Find where the given text appears and provide that cell's center as (x, y) coordinate. 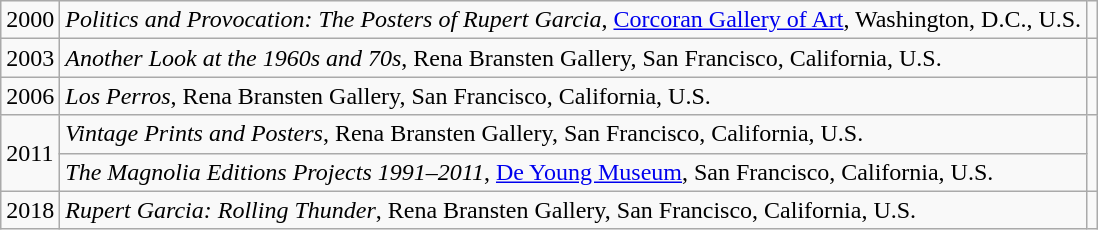
Vintage Prints and Posters, Rena Bransten Gallery, San Francisco, California, U.S. (574, 134)
2011 (30, 153)
2006 (30, 96)
2018 (30, 210)
The Magnolia Editions Projects 1991–2011, De Young Museum, San Francisco, California, U.S. (574, 172)
Rupert Garcia: Rolling Thunder, Rena Bransten Gallery, San Francisco, California, U.S. (574, 210)
Politics and Provocation: The Posters of Rupert Garcia, Corcoran Gallery of Art, Washington, D.C., U.S. (574, 20)
2000 (30, 20)
2003 (30, 58)
Another Look at the 1960s and 70s, Rena Bransten Gallery, San Francisco, California, U.S. (574, 58)
Los Perros, Rena Bransten Gallery, San Francisco, California, U.S. (574, 96)
